Find where the given text appears and provide that cell's center as [X, Y] coordinate. 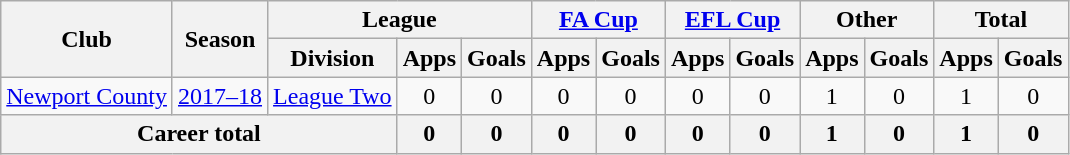
FA Cup [598, 20]
Season [220, 39]
League Two [333, 96]
Other [867, 20]
Total [1001, 20]
Newport County [87, 96]
Career total [199, 134]
League [400, 20]
EFL Cup [732, 20]
Division [333, 58]
2017–18 [220, 96]
Club [87, 39]
